Pinpoint the cell where the given text exists, returning its (x, y) midpoint coordinate. 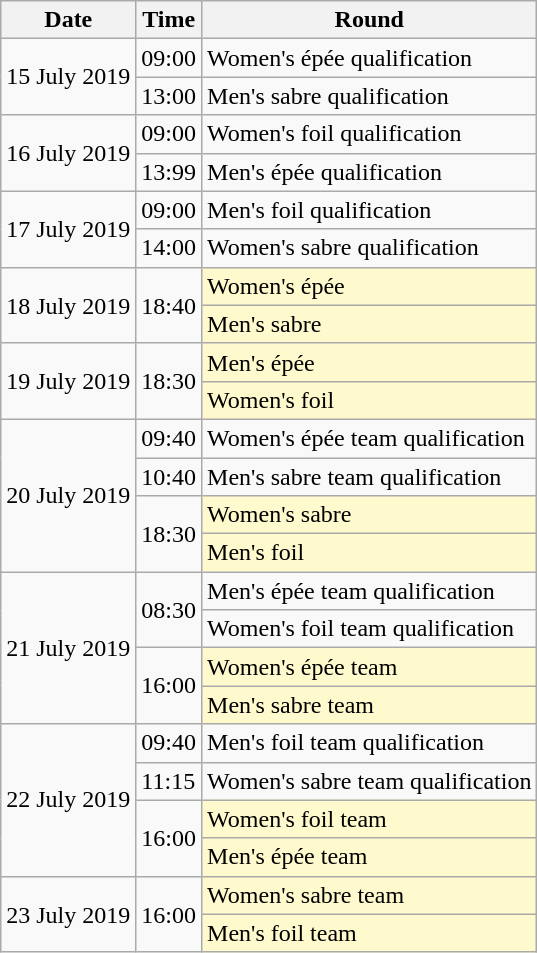
Women's foil (370, 400)
22 July 2019 (68, 800)
Men's sabre team (370, 705)
Men's foil qualification (370, 210)
Women's foil team (370, 819)
11:15 (169, 781)
10:40 (169, 477)
Men's sabre team qualification (370, 477)
Women's épée team (370, 667)
Date (68, 20)
Women's sabre qualification (370, 248)
18 July 2019 (68, 305)
Men's épée team qualification (370, 591)
Time (169, 20)
Women's épée qualification (370, 58)
23 July 2019 (68, 914)
Men's foil team (370, 933)
Men's épée qualification (370, 172)
08:30 (169, 610)
14:00 (169, 248)
13:00 (169, 96)
21 July 2019 (68, 648)
Women's foil team qualification (370, 629)
Women's épée (370, 286)
18:40 (169, 305)
Women's sabre team (370, 895)
Men's foil team qualification (370, 743)
Round (370, 20)
Men's sabre (370, 324)
Men's sabre qualification (370, 96)
20 July 2019 (68, 495)
Men's épée team (370, 857)
16 July 2019 (68, 153)
Women's épée team qualification (370, 438)
Men's foil (370, 553)
Men's épée (370, 362)
17 July 2019 (68, 229)
13:99 (169, 172)
15 July 2019 (68, 77)
Women's foil qualification (370, 134)
Women's sabre team qualification (370, 781)
19 July 2019 (68, 381)
Women's sabre (370, 515)
